For the text-containing cell, return its midpoint in [X, Y] coordinate format. 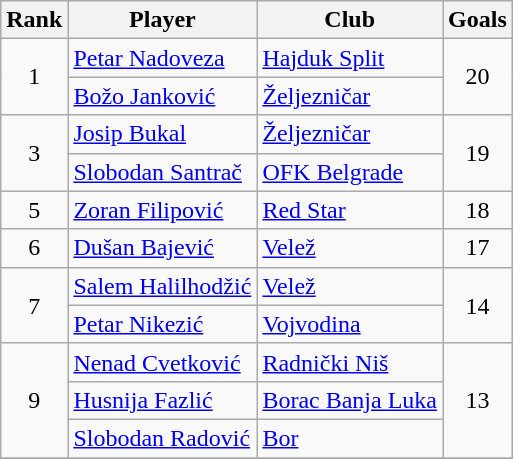
9 [34, 400]
Dušan Bajević [162, 248]
Player [162, 20]
Radnički Niš [350, 362]
Josip Bukal [162, 134]
Petar Nadoveza [162, 58]
6 [34, 248]
OFK Belgrade [350, 172]
Slobodan Radović [162, 438]
Husnija Fazlić [162, 400]
17 [478, 248]
20 [478, 77]
Club [350, 20]
18 [478, 210]
Petar Nikezić [162, 324]
Salem Halilhodžić [162, 286]
Vojvodina [350, 324]
Borac Banja Luka [350, 400]
13 [478, 400]
Božo Janković [162, 96]
5 [34, 210]
Zoran Filipović [162, 210]
Rank [34, 20]
7 [34, 305]
Red Star [350, 210]
Nenad Cvetković [162, 362]
14 [478, 305]
Goals [478, 20]
3 [34, 153]
Slobodan Santrač [162, 172]
1 [34, 77]
19 [478, 153]
Hajduk Split [350, 58]
Bor [350, 438]
